Extract the [x, y] coordinate from the center of the cell holding the provided text.  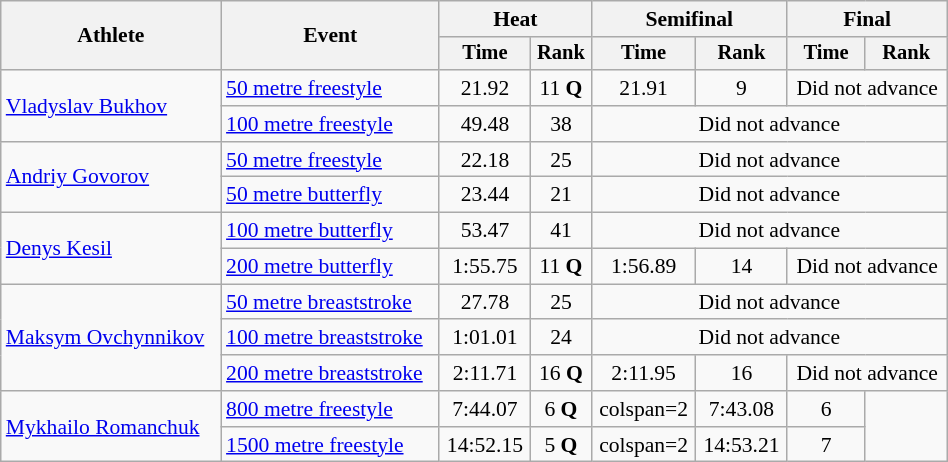
Denys Kesil [111, 248]
800 metre freestyle [330, 409]
38 [562, 124]
100 metre freestyle [330, 124]
49.48 [484, 124]
6 Q [562, 409]
16 [742, 373]
100 metre butterfly [330, 231]
Vladyslav Bukhov [111, 106]
1:56.89 [644, 267]
Event [330, 36]
6 [826, 409]
Athlete [111, 36]
27.78 [484, 302]
Semifinal [689, 19]
Maksym Ovchynnikov [111, 338]
1:01.01 [484, 338]
24 [562, 338]
9 [742, 88]
21.92 [484, 88]
2:11.71 [484, 373]
Andriy Govorov [111, 178]
100 metre breaststroke [330, 338]
Final [867, 19]
Heat [515, 19]
Mykhailo Romanchuk [111, 426]
50 metre breaststroke [330, 302]
7:44.07 [484, 409]
2:11.95 [644, 373]
23.44 [484, 195]
14 [742, 267]
1:55.75 [484, 267]
200 metre butterfly [330, 267]
colspan=2 [644, 409]
200 metre breaststroke [330, 373]
41 [562, 231]
50 metre butterfly [330, 195]
7:43.08 [742, 409]
21 [562, 195]
53.47 [484, 231]
21.91 [644, 88]
16 Q [562, 373]
22.18 [484, 160]
